Extract the (x, y) coordinate from the center of the cell holding the provided text.  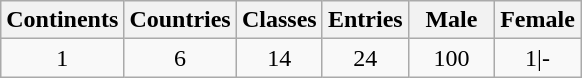
14 (279, 58)
Male (451, 20)
1|- (537, 58)
Continents (62, 20)
1 (62, 58)
Countries (180, 20)
Classes (279, 20)
Entries (365, 20)
Female (537, 20)
100 (451, 58)
6 (180, 58)
24 (365, 58)
